Search for the cell housing the specified text and yield its [X, Y] center coordinate. 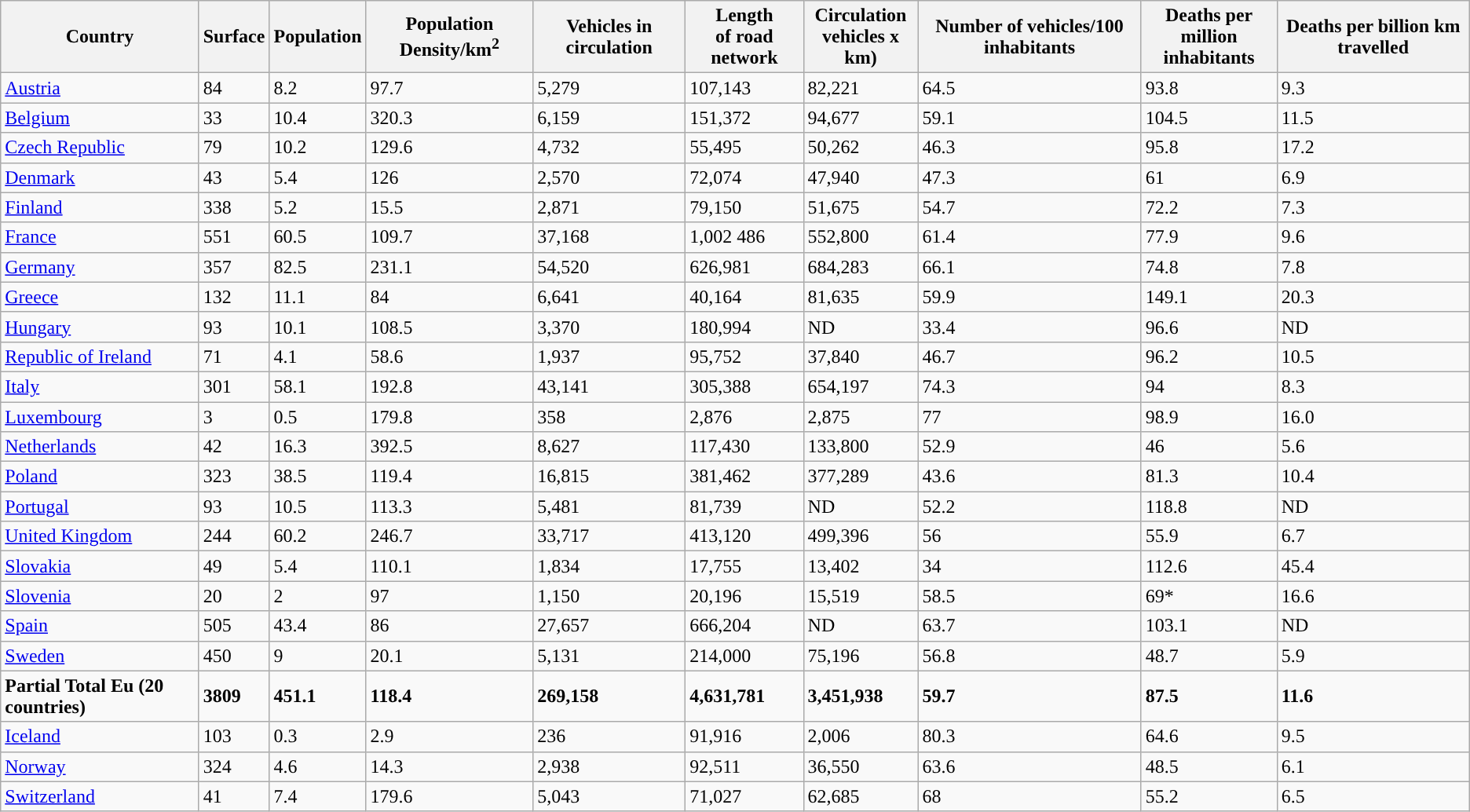
246.7 [449, 536]
6.1 [1373, 766]
323 [234, 477]
United Kingdom [100, 536]
Vehicles in circulation [609, 37]
86 [449, 626]
49 [234, 566]
15,519 [861, 596]
6,641 [609, 297]
58.1 [317, 386]
94,677 [861, 118]
499,396 [861, 536]
8.2 [317, 88]
Netherlands [100, 447]
33,717 [609, 536]
151,372 [744, 118]
Portugal [100, 507]
91,916 [744, 737]
Switzerland [100, 796]
41 [234, 796]
Population Density/km2 [449, 37]
2 [317, 596]
16,815 [609, 477]
33 [234, 118]
79 [234, 148]
236 [609, 737]
3 [234, 417]
43.6 [1029, 477]
244 [234, 536]
55,495 [744, 148]
Circulation vehicles x km) [861, 37]
48.5 [1209, 766]
17,755 [744, 566]
10.1 [317, 327]
5,481 [609, 507]
13,402 [861, 566]
68 [1029, 796]
8.3 [1373, 386]
46.3 [1029, 148]
110.1 [449, 566]
Partial Total Eu (20 countries) [100, 696]
505 [234, 626]
7.3 [1373, 207]
451.1 [317, 696]
27,657 [609, 626]
56.8 [1029, 656]
324 [234, 766]
Greece [100, 297]
4,732 [609, 148]
46 [1209, 447]
8,627 [609, 447]
6.9 [1373, 177]
103.1 [1209, 626]
61 [1209, 177]
104.5 [1209, 118]
5.6 [1373, 447]
20 [234, 596]
43,141 [609, 386]
98.9 [1209, 417]
7.8 [1373, 267]
269,158 [609, 696]
74.8 [1209, 267]
96.2 [1209, 357]
15.5 [449, 207]
11.6 [1373, 696]
0.5 [317, 417]
1,002 486 [744, 237]
9.3 [1373, 88]
72.2 [1209, 207]
338 [234, 207]
231.1 [449, 267]
52.2 [1029, 507]
81.3 [1209, 477]
1,150 [609, 596]
20,196 [744, 596]
94 [1209, 386]
45.4 [1373, 566]
62,685 [861, 796]
16.6 [1373, 596]
55.2 [1209, 796]
14.3 [449, 766]
42 [234, 447]
3809 [234, 696]
59.1 [1029, 118]
82.5 [317, 267]
Germany [100, 267]
108.5 [449, 327]
2,006 [861, 737]
6.7 [1373, 536]
Poland [100, 477]
Finland [100, 207]
61.4 [1029, 237]
40,164 [744, 297]
214,000 [744, 656]
129.6 [449, 148]
109.7 [449, 237]
75,196 [861, 656]
6.5 [1373, 796]
Population [317, 37]
59.7 [1029, 696]
11.1 [317, 297]
17.2 [1373, 148]
5,043 [609, 796]
112.6 [1209, 566]
551 [234, 237]
133,800 [861, 447]
Number of vehicles/100 inhabitants [1029, 37]
Norway [100, 766]
92,511 [744, 766]
20.3 [1373, 297]
60.2 [317, 536]
180,994 [744, 327]
9.5 [1373, 737]
55.9 [1209, 536]
43 [234, 177]
1,834 [609, 566]
87.5 [1209, 696]
34 [1029, 566]
96.6 [1209, 327]
9 [317, 656]
Slovakia [100, 566]
Austria [100, 88]
9.6 [1373, 237]
357 [234, 267]
6,159 [609, 118]
2,876 [744, 417]
149.1 [1209, 297]
63.6 [1029, 766]
179.6 [449, 796]
58.6 [449, 357]
Denmark [100, 177]
71,027 [744, 796]
413,120 [744, 536]
381,462 [744, 477]
95.8 [1209, 148]
552,800 [861, 237]
392.5 [449, 447]
Spain [100, 626]
50,262 [861, 148]
72,074 [744, 177]
3,370 [609, 327]
77.9 [1209, 237]
48.7 [1209, 656]
54.7 [1029, 207]
37,840 [861, 357]
684,283 [861, 267]
5.2 [317, 207]
103 [234, 737]
56 [1029, 536]
Republic of Ireland [100, 357]
Slovenia [100, 596]
179.8 [449, 417]
4.6 [317, 766]
77 [1029, 417]
2,871 [609, 207]
132 [234, 297]
11.5 [1373, 118]
10.2 [317, 148]
Hungary [100, 327]
79,150 [744, 207]
36,550 [861, 766]
117,430 [744, 447]
4.1 [317, 357]
82,221 [861, 88]
Belgium [100, 118]
64.6 [1209, 737]
654,197 [861, 386]
47.3 [1029, 177]
64.5 [1029, 88]
Sweden [100, 656]
52.9 [1029, 447]
38.5 [317, 477]
33.4 [1029, 327]
95,752 [744, 357]
2,875 [861, 417]
51,675 [861, 207]
47,940 [861, 177]
59.9 [1029, 297]
358 [609, 417]
Deaths per billion km travelled [1373, 37]
Country [100, 37]
97.7 [449, 88]
301 [234, 386]
43.4 [317, 626]
5,279 [609, 88]
118.8 [1209, 507]
626,981 [744, 267]
107,143 [744, 88]
126 [449, 177]
3,451,938 [861, 696]
4,631,781 [744, 696]
113.3 [449, 507]
2,938 [609, 766]
58.5 [1029, 596]
80.3 [1029, 737]
20.1 [449, 656]
7.4 [317, 796]
54,520 [609, 267]
Czech Republic [100, 148]
2,570 [609, 177]
97 [449, 596]
66.1 [1029, 267]
119.4 [449, 477]
46.7 [1029, 357]
450 [234, 656]
71 [234, 357]
69* [1209, 596]
2.9 [449, 737]
Italy [100, 386]
5.9 [1373, 656]
93.8 [1209, 88]
Iceland [100, 737]
France [100, 237]
Lengthof road network [744, 37]
320.3 [449, 118]
666,204 [744, 626]
1,937 [609, 357]
81,739 [744, 507]
16.3 [317, 447]
305,388 [744, 386]
Deaths per millioninhabitants [1209, 37]
118.4 [449, 696]
0.3 [317, 737]
63.7 [1029, 626]
74.3 [1029, 386]
81,635 [861, 297]
5,131 [609, 656]
60.5 [317, 237]
192.8 [449, 386]
16.0 [1373, 417]
37,168 [609, 237]
Luxembourg [100, 417]
Surface [234, 37]
377,289 [861, 477]
